Return [x, y] of the center of cell containing provided text 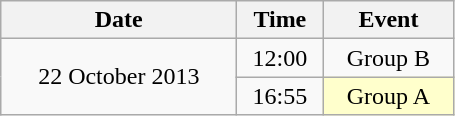
Event [388, 20]
Date [119, 20]
Group A [388, 96]
12:00 [280, 58]
22 October 2013 [119, 77]
16:55 [280, 96]
Group B [388, 58]
Time [280, 20]
